Identify which cell holds the provided text, then report its [X, Y] central coordinate. 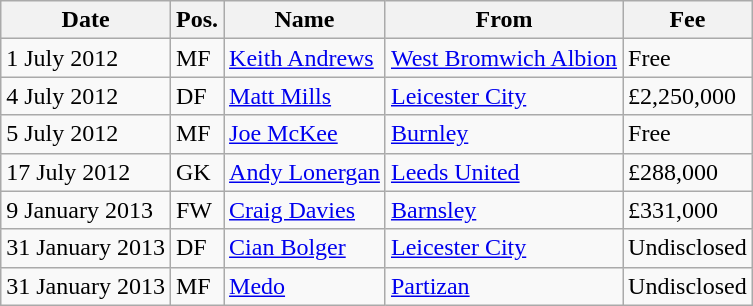
Leeds United [504, 172]
Burnley [504, 134]
GK [196, 172]
£331,000 [688, 210]
£2,250,000 [688, 96]
West Bromwich Albion [504, 58]
9 January 2013 [86, 210]
Pos. [196, 20]
Date [86, 20]
Joe McKee [305, 134]
Fee [688, 20]
4 July 2012 [86, 96]
Craig Davies [305, 210]
5 July 2012 [86, 134]
Keith Andrews [305, 58]
Barnsley [504, 210]
1 July 2012 [86, 58]
£288,000 [688, 172]
17 July 2012 [86, 172]
Medo [305, 286]
Partizan [504, 286]
Cian Bolger [305, 248]
From [504, 20]
FW [196, 210]
Matt Mills [305, 96]
Name [305, 20]
Andy Lonergan [305, 172]
